Search for the cell housing the specified text and yield its [x, y] center coordinate. 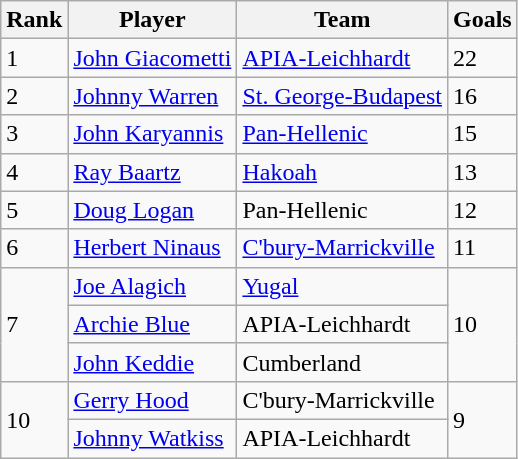
6 [34, 248]
Johnny Warren [152, 96]
13 [482, 172]
2 [34, 96]
Gerry Hood [152, 400]
Doug Logan [152, 210]
16 [482, 96]
Hakoah [342, 172]
Joe Alagich [152, 286]
4 [34, 172]
Archie Blue [152, 324]
John Giacometti [152, 58]
11 [482, 248]
Yugal [342, 286]
St. George-Budapest [342, 96]
Goals [482, 20]
5 [34, 210]
Ray Baartz [152, 172]
John Karyannis [152, 134]
1 [34, 58]
7 [34, 324]
Player [152, 20]
Rank [34, 20]
John Keddie [152, 362]
Johnny Watkiss [152, 438]
3 [34, 134]
Team [342, 20]
9 [482, 419]
22 [482, 58]
Herbert Ninaus [152, 248]
15 [482, 134]
Cumberland [342, 362]
12 [482, 210]
